Determine the (x, y) coordinate at the center of the cell enclosing the given text.  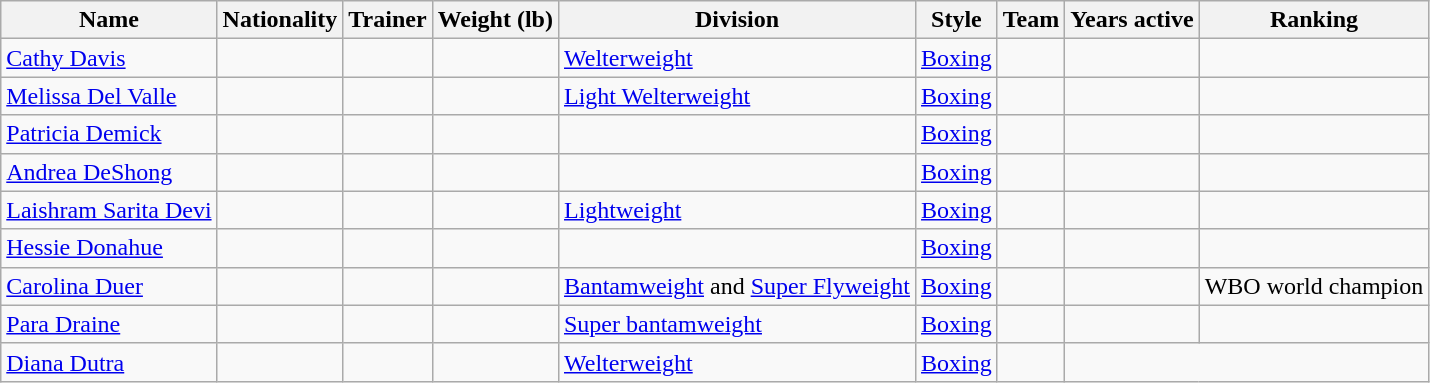
Hessie Donahue (109, 248)
Super bantamweight (736, 324)
Andrea DeShong (109, 172)
WBO world champion (1314, 286)
Years active (1132, 20)
Light Welterweight (736, 96)
Division (736, 20)
Diana Dutra (109, 362)
Nationality (280, 20)
Weight (lb) (495, 20)
Cathy Davis (109, 58)
Lightweight (736, 210)
Name (109, 20)
Style (957, 20)
Carolina Duer (109, 286)
Trainer (388, 20)
Para Draine (109, 324)
Melissa Del Valle (109, 96)
Bantamweight and Super Flyweight (736, 286)
Team (1031, 20)
Patricia Demick (109, 134)
Ranking (1314, 20)
Laishram Sarita Devi (109, 210)
